From the cell containing the given text, extract its center point as [x, y] coordinate. 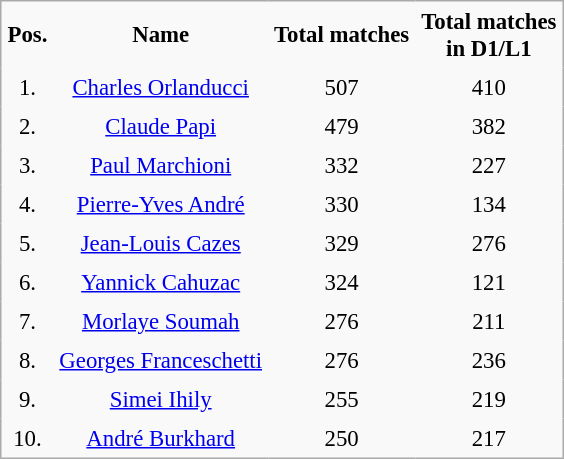
330 [342, 204]
4. [28, 204]
Total matches [342, 34]
324 [342, 282]
134 [489, 204]
479 [342, 126]
211 [489, 322]
Georges Franceschetti [160, 360]
9. [28, 400]
André Burkhard [160, 438]
236 [489, 360]
255 [342, 400]
227 [489, 166]
121 [489, 282]
410 [489, 88]
382 [489, 126]
Yannick Cahuzac [160, 282]
Total matchesin D1/L1 [489, 34]
7. [28, 322]
8. [28, 360]
Pierre-Yves André [160, 204]
219 [489, 400]
217 [489, 438]
329 [342, 244]
2. [28, 126]
Paul Marchioni [160, 166]
Name [160, 34]
3. [28, 166]
Claude Papi [160, 126]
Jean-Louis Cazes [160, 244]
332 [342, 166]
Pos. [28, 34]
6. [28, 282]
10. [28, 438]
Simei Ihily [160, 400]
Morlaye Soumah [160, 322]
Charles Orlanducci [160, 88]
250 [342, 438]
5. [28, 244]
1. [28, 88]
507 [342, 88]
